Extract the [X, Y] coordinate from the center of the cell holding the provided text.  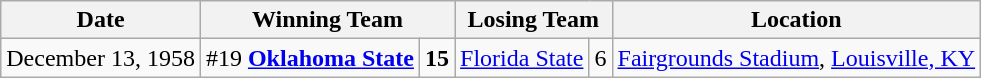
Date [101, 20]
Fairgrounds Stadium, Louisville, KY [796, 58]
Winning Team [327, 20]
Losing Team [534, 20]
December 13, 1958 [101, 58]
Florida State [522, 58]
#19 Oklahoma State [310, 58]
Location [796, 20]
15 [436, 58]
6 [600, 58]
